Capture the cell that displays the provided text and extract its (X, Y) central coordinate. 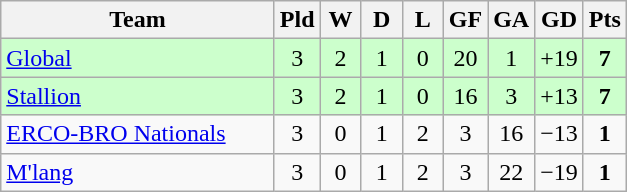
Stallion (138, 96)
Global (138, 58)
−13 (560, 134)
W (340, 20)
Team (138, 20)
22 (512, 172)
Pts (604, 20)
ERCO-BRO Nationals (138, 134)
M'lang (138, 172)
GD (560, 20)
−19 (560, 172)
D (382, 20)
L (422, 20)
GF (465, 20)
GA (512, 20)
+13 (560, 96)
20 (465, 58)
Pld (297, 20)
+19 (560, 58)
